Output the (x, y) coordinate of the center of the cell containing the given text.  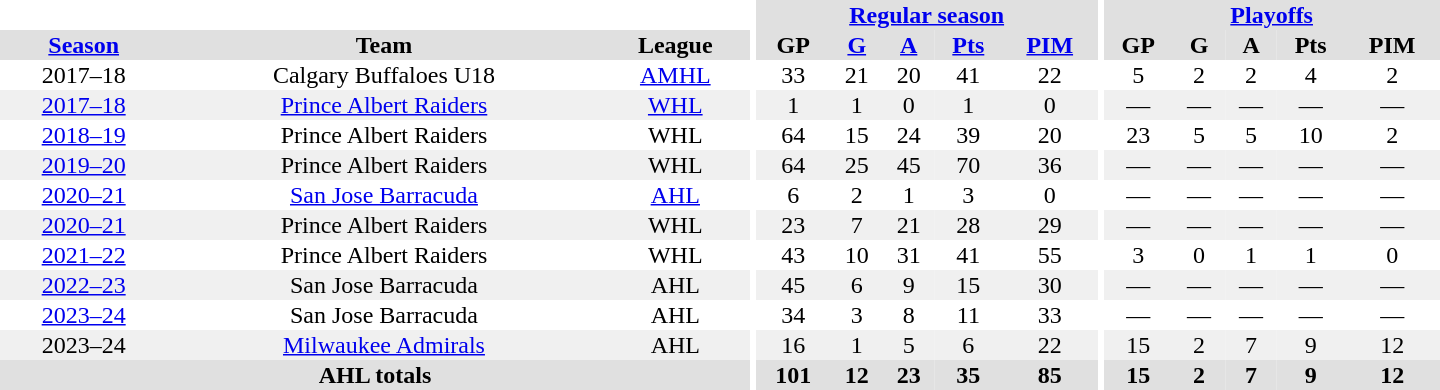
25 (857, 165)
36 (1050, 165)
4 (1310, 75)
2019–20 (84, 165)
11 (968, 315)
35 (968, 375)
55 (1050, 255)
8 (909, 315)
30 (1050, 285)
Playoffs (1272, 15)
24 (909, 135)
16 (794, 345)
29 (1050, 225)
League (676, 45)
70 (968, 165)
AHL totals (375, 375)
Season (84, 45)
34 (794, 315)
101 (794, 375)
31 (909, 255)
43 (794, 255)
2022–23 (84, 285)
28 (968, 225)
39 (968, 135)
Team (384, 45)
2021–22 (84, 255)
85 (1050, 375)
AMHL (676, 75)
Calgary Buffaloes U18 (384, 75)
Milwaukee Admirals (384, 345)
2018–19 (84, 135)
Regular season (927, 15)
